Locate the cell with the specified text and output its (X, Y) center coordinate. 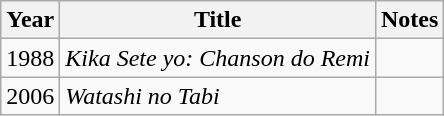
Watashi no Tabi (218, 96)
1988 (30, 58)
Year (30, 20)
Title (218, 20)
2006 (30, 96)
Kika Sete yo: Chanson do Remi (218, 58)
Notes (409, 20)
